Find where the given text appears and provide that cell's center as [X, Y] coordinate. 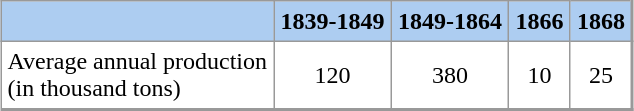
380 [450, 75]
120 [332, 75]
Average annual production(in thousand tons) [138, 75]
1849-1864 [450, 21]
1866 [540, 21]
1868 [601, 21]
1839-1849 [332, 21]
25 [601, 75]
10 [540, 75]
